Detect which cell encompasses the target text, then output its [X, Y] center coordinate. 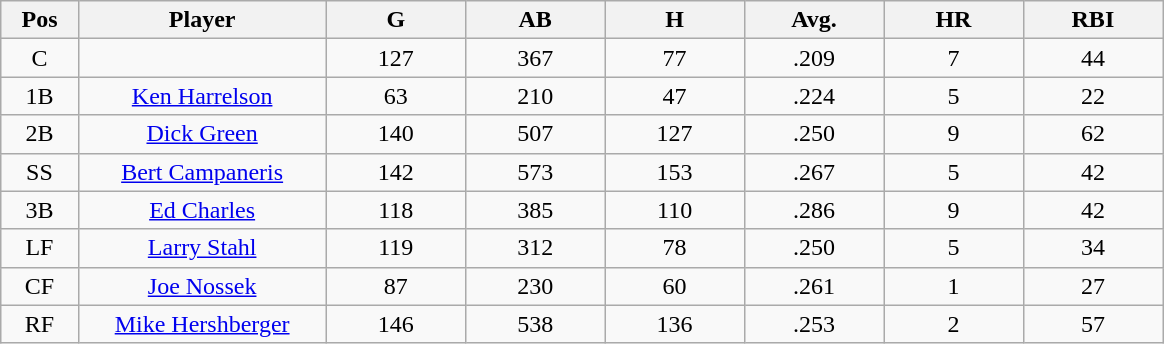
146 [396, 324]
573 [534, 172]
367 [534, 58]
230 [534, 286]
1B [40, 96]
.224 [814, 96]
63 [396, 96]
538 [534, 324]
.286 [814, 210]
Ed Charles [202, 210]
7 [954, 58]
110 [674, 210]
Ken Harrelson [202, 96]
22 [1093, 96]
27 [1093, 286]
LF [40, 248]
RBI [1093, 20]
Mike Hershberger [202, 324]
60 [674, 286]
G [396, 20]
RF [40, 324]
CF [40, 286]
Avg. [814, 20]
Dick Green [202, 134]
119 [396, 248]
.261 [814, 286]
Player [202, 20]
77 [674, 58]
HR [954, 20]
.267 [814, 172]
3B [40, 210]
153 [674, 172]
.209 [814, 58]
Larry Stahl [202, 248]
47 [674, 96]
C [40, 58]
87 [396, 286]
140 [396, 134]
1 [954, 286]
210 [534, 96]
AB [534, 20]
44 [1093, 58]
507 [534, 134]
118 [396, 210]
312 [534, 248]
Joe Nossek [202, 286]
385 [534, 210]
H [674, 20]
136 [674, 324]
142 [396, 172]
2B [40, 134]
78 [674, 248]
62 [1093, 134]
Bert Campaneris [202, 172]
.253 [814, 324]
SS [40, 172]
57 [1093, 324]
Pos [40, 20]
34 [1093, 248]
2 [954, 324]
